Find where the given text appears and provide that cell's center as [X, Y] coordinate. 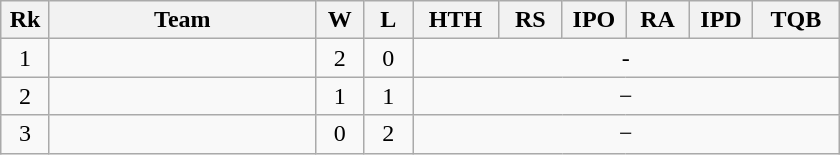
L [388, 20]
3 [26, 134]
- [625, 58]
HTH [455, 20]
W [340, 20]
IPO [594, 20]
IPD [721, 20]
RS [531, 20]
Rk [26, 20]
TQB [796, 20]
Team [182, 20]
RA [658, 20]
